Output the [x, y] coordinate of the center of the cell containing the given text.  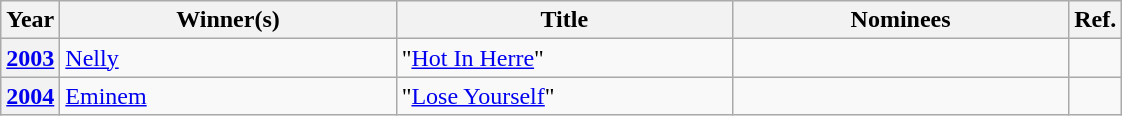
Nelly [228, 58]
Title [564, 20]
2003 [30, 58]
Winner(s) [228, 20]
Year [30, 20]
Nominees [900, 20]
2004 [30, 96]
"Lose Yourself" [564, 96]
Ref. [1096, 20]
Eminem [228, 96]
"Hot In Herre" [564, 58]
